Pinpoint the cell where the given text exists, returning its (X, Y) midpoint coordinate. 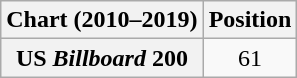
Position (250, 20)
61 (250, 58)
US Billboard 200 (102, 58)
Chart (2010–2019) (102, 20)
